For the text-containing cell, return its midpoint in [x, y] coordinate format. 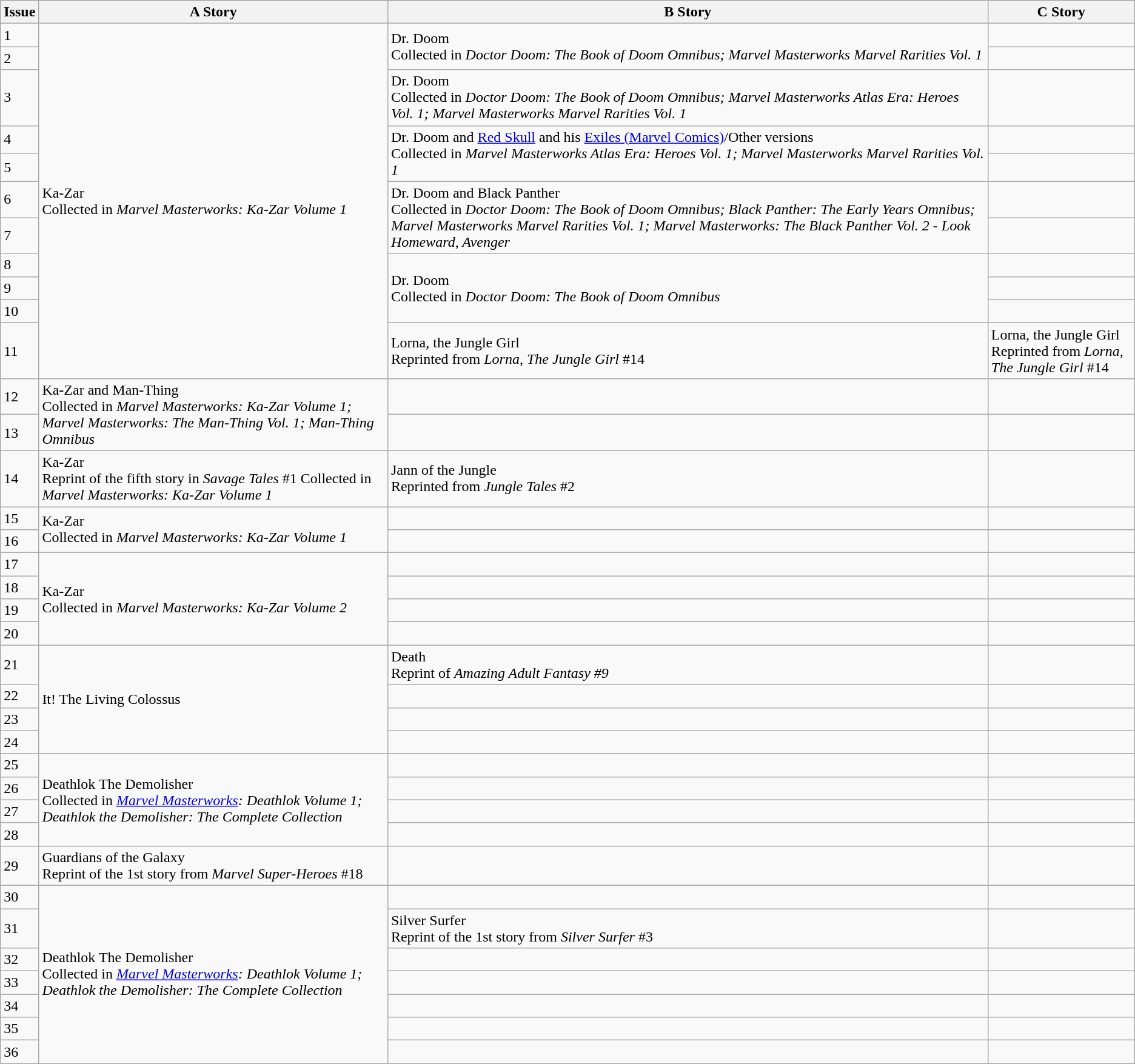
29 [19, 866]
2 [19, 58]
Issue [19, 12]
Jann of the JungleReprinted from Jungle Tales #2 [688, 478]
10 [19, 311]
3 [19, 98]
22 [19, 696]
18 [19, 587]
27 [19, 811]
13 [19, 433]
Guardians of the GalaxyReprint of the 1st story from Marvel Super-Heroes #18 [213, 866]
Dr. DoomCollected in Doctor Doom: The Book of Doom Omnibus; Marvel Masterworks Marvel Rarities Vol. 1 [688, 47]
23 [19, 719]
It! The Living Colossus [213, 700]
12 [19, 396]
DeathReprint of Amazing Adult Fantasy #9 [688, 664]
Ka-Zar and Man-ThingCollected in Marvel Masterworks: Ka-Zar Volume 1; Marvel Masterworks: The Man-Thing Vol. 1; Man-Thing Omnibus [213, 415]
19 [19, 611]
21 [19, 664]
4 [19, 139]
16 [19, 541]
8 [19, 265]
14 [19, 478]
A Story [213, 12]
6 [19, 199]
17 [19, 564]
1 [19, 35]
Dr. DoomCollected in Doctor Doom: The Book of Doom Omnibus [688, 288]
31 [19, 928]
Dr. DoomCollected in Doctor Doom: The Book of Doom Omnibus; Marvel Masterworks Atlas Era: Heroes Vol. 1; Marvel Masterworks Marvel Rarities Vol. 1 [688, 98]
Silver SurferReprint of the 1st story from Silver Surfer #3 [688, 928]
32 [19, 960]
5 [19, 167]
28 [19, 834]
B Story [688, 12]
30 [19, 897]
35 [19, 1029]
26 [19, 788]
7 [19, 236]
15 [19, 518]
Ka-ZarReprint of the fifth story in Savage Tales #1 Collected in Marvel Masterworks: Ka-Zar Volume 1 [213, 478]
25 [19, 765]
C Story [1061, 12]
33 [19, 983]
20 [19, 634]
11 [19, 350]
Ka-ZarCollected in Marvel Masterworks: Ka-Zar Volume 2 [213, 599]
24 [19, 742]
36 [19, 1052]
34 [19, 1006]
9 [19, 288]
